For the text-containing cell, return its midpoint in [x, y] coordinate format. 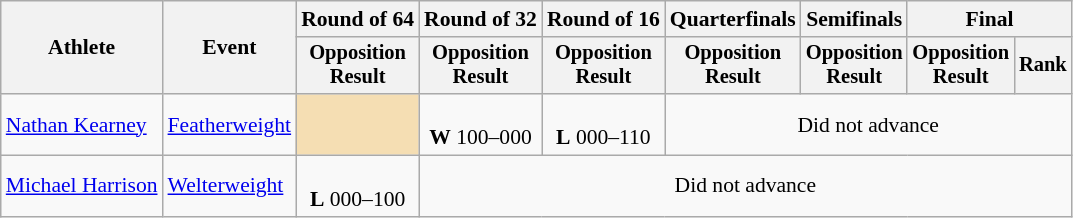
Michael Harrison [82, 186]
Round of 32 [480, 19]
Athlete [82, 48]
Quarterfinals [733, 19]
Welterweight [230, 186]
L 000–100 [358, 186]
Nathan Kearney [82, 124]
Round of 16 [604, 19]
Round of 64 [358, 19]
Final [989, 19]
W 100–000 [480, 124]
L 000–110 [604, 124]
Event [230, 48]
Rank [1043, 66]
Featherweight [230, 124]
Semifinals [854, 19]
